Provide the (X, Y) coordinate of the cell's center where the given text is located.  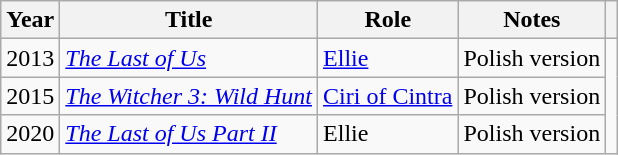
Role (388, 20)
Year (30, 20)
Title (189, 20)
The Last of Us (189, 58)
The Witcher 3: Wild Hunt (189, 96)
The Last of Us Part II (189, 134)
Ciri of Cintra (388, 96)
2020 (30, 134)
2013 (30, 58)
2015 (30, 96)
Notes (532, 20)
